From the cell containing the given text, extract its center point as [x, y] coordinate. 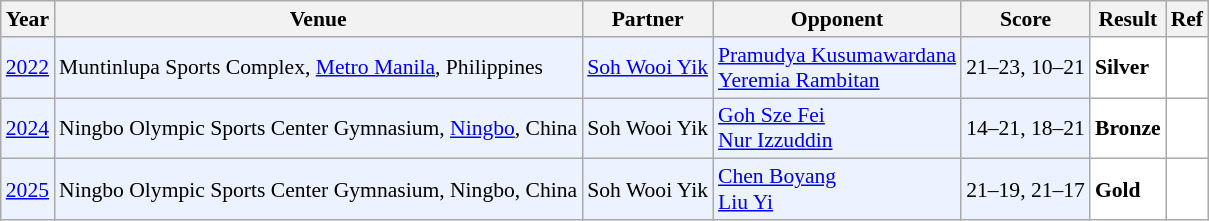
Pramudya Kusumawardana Yeremia Rambitan [837, 68]
Partner [648, 19]
Chen Boyang Liu Yi [837, 190]
Muntinlupa Sports Complex, Metro Manila, Philippines [318, 68]
Result [1128, 19]
Ref [1187, 19]
2025 [28, 190]
21–23, 10–21 [1026, 68]
Silver [1128, 68]
Opponent [837, 19]
2024 [28, 128]
21–19, 21–17 [1026, 190]
Goh Sze Fei Nur Izzuddin [837, 128]
Bronze [1128, 128]
Score [1026, 19]
Gold [1128, 190]
14–21, 18–21 [1026, 128]
2022 [28, 68]
Venue [318, 19]
Year [28, 19]
